Return the (X, Y) coordinate for the center point of the cell that contains the specified text.  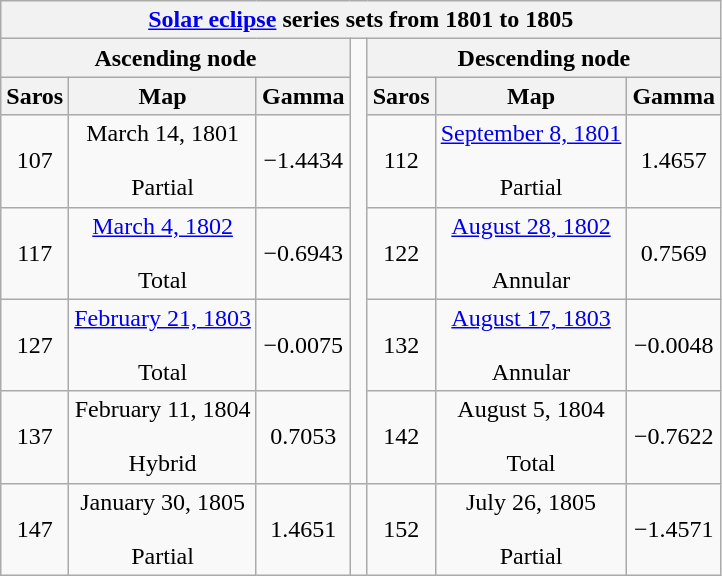
March 4, 1802Total (163, 253)
August 5, 1804Total (531, 437)
0.7053 (303, 437)
122 (401, 253)
132 (401, 345)
Solar eclipse series sets from 1801 to 1805 (361, 20)
1.4657 (674, 161)
−1.4434 (303, 161)
147 (35, 529)
152 (401, 529)
Ascending node (176, 58)
−0.6943 (303, 253)
112 (401, 161)
127 (35, 345)
142 (401, 437)
August 28, 1802Annular (531, 253)
March 14, 1801Partial (163, 161)
February 21, 1803Total (163, 345)
0.7569 (674, 253)
−1.4571 (674, 529)
1.4651 (303, 529)
February 11, 1804Hybrid (163, 437)
137 (35, 437)
107 (35, 161)
July 26, 1805Partial (531, 529)
August 17, 1803Annular (531, 345)
January 30, 1805Partial (163, 529)
−0.0075 (303, 345)
117 (35, 253)
September 8, 1801Partial (531, 161)
Descending node (544, 58)
−0.7622 (674, 437)
−0.0048 (674, 345)
